Provide the (X, Y) coordinate of the cell's center where the given text is located.  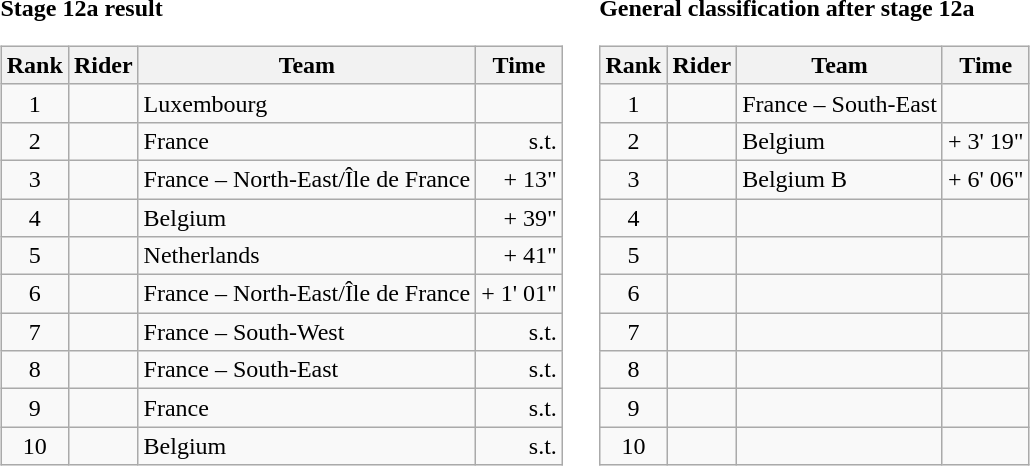
France – South-West (307, 332)
+ 3' 19" (986, 141)
+ 13" (520, 179)
Netherlands (307, 256)
+ 6' 06" (986, 179)
Luxembourg (307, 103)
+ 39" (520, 217)
+ 1' 01" (520, 294)
+ 41" (520, 256)
Belgium B (840, 179)
